Return [X, Y] of the center of cell containing provided text 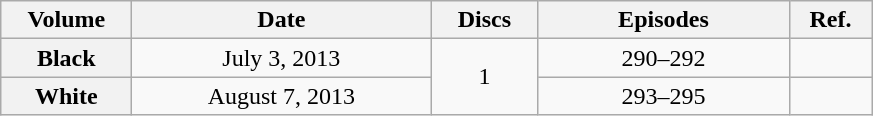
White [66, 96]
Discs [484, 20]
290–292 [664, 58]
Date [282, 20]
1 [484, 77]
Ref. [830, 20]
August 7, 2013 [282, 96]
July 3, 2013 [282, 58]
Black [66, 58]
293–295 [664, 96]
Volume [66, 20]
Episodes [664, 20]
